Capture the cell that displays the provided text and extract its (X, Y) central coordinate. 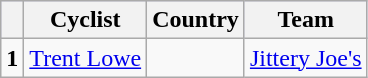
Trent Lowe (86, 58)
Cyclist (86, 20)
Jittery Joe's (306, 58)
1 (12, 58)
Team (306, 20)
Country (196, 20)
